Pinpoint the cell where the given text exists, returning its (X, Y) midpoint coordinate. 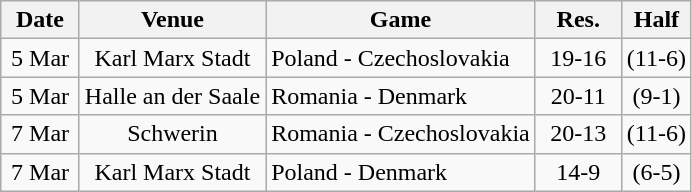
Poland - Denmark (401, 172)
Venue (172, 20)
Poland - Czechoslovakia (401, 58)
20-13 (578, 134)
Schwerin (172, 134)
Res. (578, 20)
(9-1) (656, 96)
(6-5) (656, 172)
Romania - Czechoslovakia (401, 134)
Date (40, 20)
Game (401, 20)
14-9 (578, 172)
20-11 (578, 96)
Romania - Denmark (401, 96)
19-16 (578, 58)
Half (656, 20)
Halle an der Saale (172, 96)
